Extract the (X, Y) coordinate from the center of the cell holding the provided text.  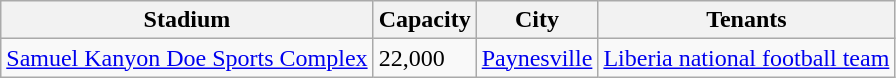
22,000 (424, 58)
Paynesville (537, 58)
Capacity (424, 20)
Stadium (187, 20)
City (537, 20)
Liberia national football team (746, 58)
Samuel Kanyon Doe Sports Complex (187, 58)
Tenants (746, 20)
